Capture the cell that displays the provided text and extract its [x, y] central coordinate. 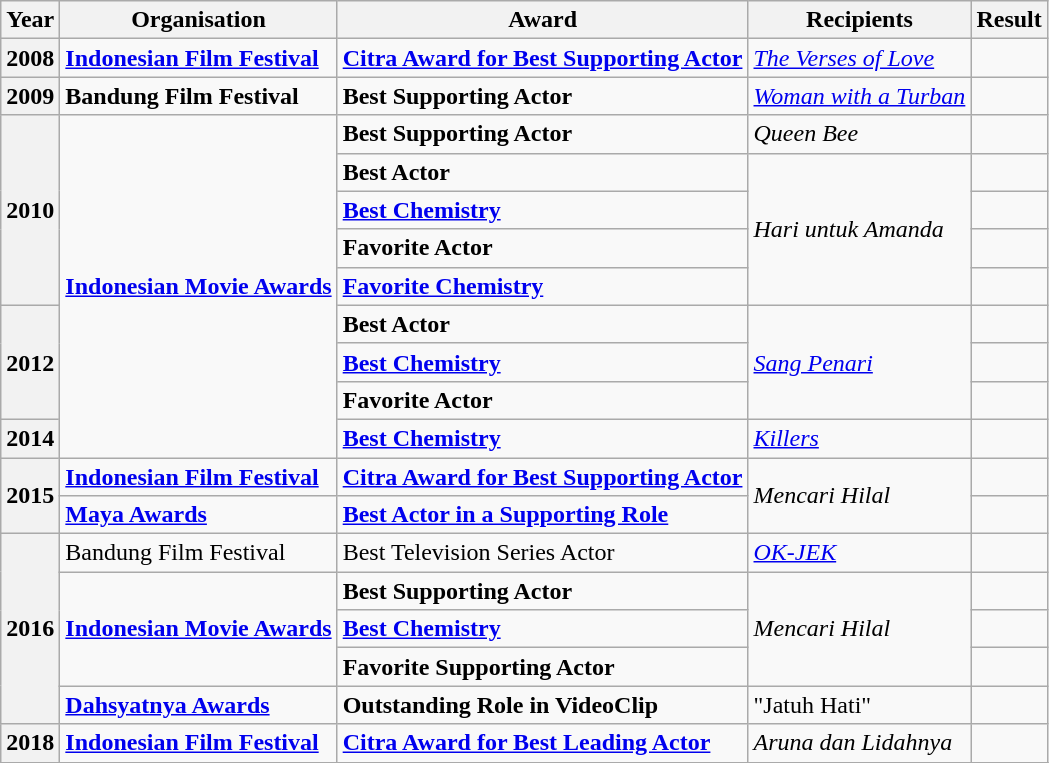
2009 [30, 96]
Hari untuk Amanda [860, 229]
Aruna dan Lidahnya [860, 743]
Sang Penari [860, 362]
OK-JEK [860, 553]
2018 [30, 743]
Recipients [860, 20]
Outstanding Role in VideoClip [542, 705]
Favorite Supporting Actor [542, 667]
2010 [30, 210]
Organisation [198, 20]
Best Actor in a Supporting Role [542, 515]
Queen Bee [860, 134]
The Verses of Love [860, 58]
Killers [860, 438]
2008 [30, 58]
2012 [30, 362]
2016 [30, 629]
Award [542, 20]
2014 [30, 438]
"Jatuh Hati" [860, 705]
Best Television Series Actor [542, 553]
Woman with a Turban [860, 96]
Result [1009, 20]
2015 [30, 496]
Maya Awards [198, 515]
Favorite Chemistry [542, 286]
Year [30, 20]
Citra Award for Best Leading Actor [542, 743]
Dahsyatnya Awards [198, 705]
